Pinpoint the cell where the given text exists, returning its [X, Y] midpoint coordinate. 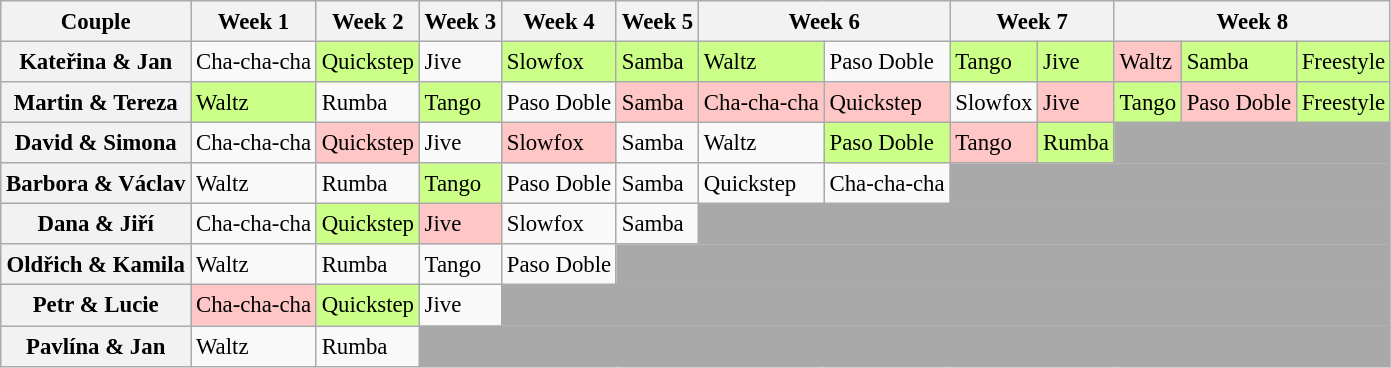
Week 7 [1032, 22]
Martin & Tereza [96, 102]
Week 4 [558, 22]
Pavlína & Jan [96, 346]
Dana & Jiří [96, 224]
Week 6 [824, 22]
Week 2 [368, 22]
David & Simona [96, 144]
Barbora & Václav [96, 184]
Kateřina & Jan [96, 62]
Petr & Lucie [96, 306]
Couple [96, 22]
Week 1 [254, 22]
Week 5 [657, 22]
Week 8 [1252, 22]
Week 3 [460, 22]
Oldřich & Kamila [96, 264]
